Pinpoint the cell where the given text exists, returning its [x, y] midpoint coordinate. 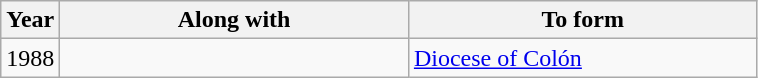
To form [582, 20]
Along with [234, 20]
Year [30, 20]
1988 [30, 58]
Diocese of Colón [582, 58]
